Return (x, y) of the center of cell containing provided text 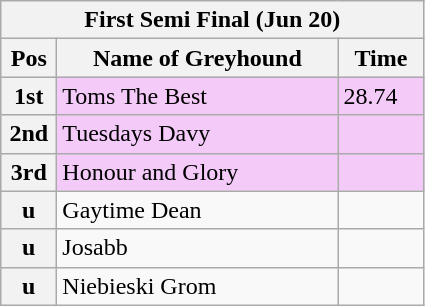
Honour and Glory (198, 172)
Tuesdays Davy (198, 134)
3rd (29, 172)
Name of Greyhound (198, 58)
Pos (29, 58)
1st (29, 96)
First Semi Final (Jun 20) (212, 20)
Niebieski Grom (198, 286)
Toms The Best (198, 96)
Time (381, 58)
28.74 (381, 96)
2nd (29, 134)
Josabb (198, 248)
Gaytime Dean (198, 210)
